Identify which cell holds the provided text, then report its [X, Y] central coordinate. 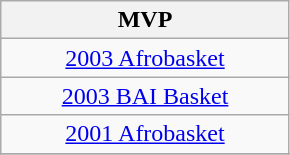
2003 Afrobasket [146, 58]
2001 Afrobasket [146, 134]
MVP [146, 20]
2003 BAI Basket [146, 96]
